Detect which cell encompasses the target text, then output its [x, y] center coordinate. 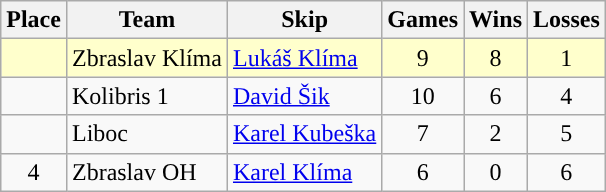
Team [146, 20]
Karel Kubeška [304, 134]
8 [496, 58]
Karel Klíma [304, 172]
Kolibris 1 [146, 96]
Zbraslav OH [146, 172]
Skip [304, 20]
9 [423, 58]
1 [567, 58]
Games [423, 20]
2 [496, 134]
Place [34, 20]
7 [423, 134]
David Šik [304, 96]
10 [423, 96]
Losses [567, 20]
0 [496, 172]
5 [567, 134]
Zbraslav Klíma [146, 58]
Lukáš Klíma [304, 58]
Liboc [146, 134]
Wins [496, 20]
